For the text-containing cell, return its midpoint in (x, y) coordinate format. 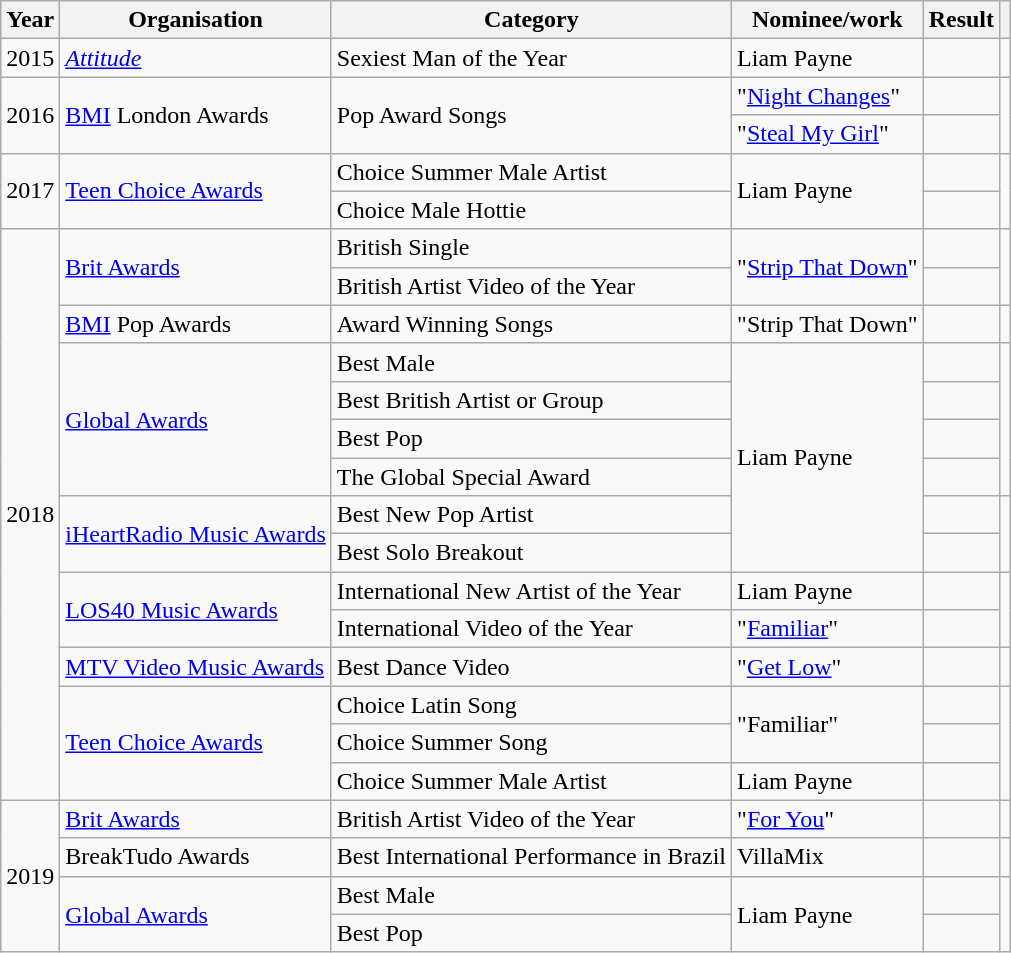
International Video of the Year (531, 629)
BMI Pop Awards (196, 324)
VillaMix (828, 857)
2018 (30, 514)
Organisation (196, 20)
Choice Latin Song (531, 705)
"Steal My Girl" (828, 134)
MTV Video Music Awards (196, 667)
Best International Performance in Brazil (531, 857)
BreakTudo Awards (196, 857)
2016 (30, 115)
Sexiest Man of the Year (531, 58)
LOS40 Music Awards (196, 610)
"For You" (828, 819)
Result (961, 20)
"Get Low" (828, 667)
Choice Male Hottie (531, 210)
Nominee/work (828, 20)
iHeartRadio Music Awards (196, 534)
Category (531, 20)
2015 (30, 58)
Best British Artist or Group (531, 400)
Attitude (196, 58)
2017 (30, 191)
Pop Award Songs (531, 115)
British Single (531, 248)
The Global Special Award (531, 477)
"Night Changes" (828, 96)
BMI London Awards (196, 115)
Best Solo Breakout (531, 553)
Award Winning Songs (531, 324)
Year (30, 20)
International New Artist of the Year (531, 591)
Choice Summer Song (531, 743)
Best New Pop Artist (531, 515)
Best Dance Video (531, 667)
2019 (30, 876)
